Output the [x, y] coordinate of the center of the cell containing the given text.  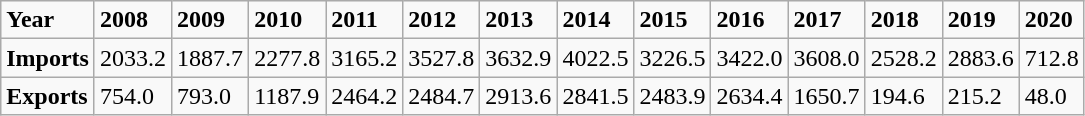
2019 [980, 20]
2484.7 [442, 96]
3632.9 [518, 58]
2009 [210, 20]
2017 [826, 20]
3527.8 [442, 58]
3422.0 [750, 58]
48.0 [1052, 96]
3608.0 [826, 58]
2012 [442, 20]
2020 [1052, 20]
2008 [132, 20]
2011 [364, 20]
2015 [672, 20]
2018 [904, 20]
712.8 [1052, 58]
3165.2 [364, 58]
4022.5 [596, 58]
215.2 [980, 96]
2634.4 [750, 96]
2016 [750, 20]
2013 [518, 20]
2913.6 [518, 96]
2483.9 [672, 96]
793.0 [210, 96]
Imports [48, 58]
1887.7 [210, 58]
2528.2 [904, 58]
2883.6 [980, 58]
2464.2 [364, 96]
754.0 [132, 96]
2841.5 [596, 96]
1650.7 [826, 96]
3226.5 [672, 58]
2010 [288, 20]
194.6 [904, 96]
Year [48, 20]
2277.8 [288, 58]
Exports [48, 96]
2033.2 [132, 58]
2014 [596, 20]
1187.9 [288, 96]
